Return (X, Y) of the center of cell containing provided text 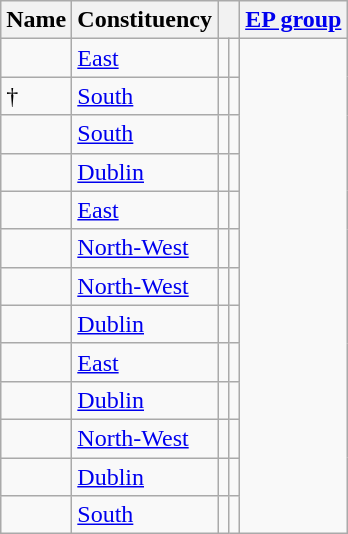
Constituency (145, 20)
† (36, 96)
Name (36, 20)
EP group (294, 20)
